Locate the cell with the specified text and output its (x, y) center coordinate. 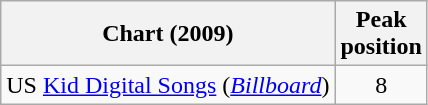
Peakposition (381, 34)
US Kid Digital Songs (Billboard) (168, 85)
8 (381, 85)
Chart (2009) (168, 34)
